Pinpoint the cell where the given text exists, returning its [X, Y] midpoint coordinate. 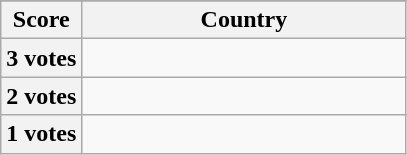
Country [244, 20]
Score [42, 20]
1 votes [42, 134]
2 votes [42, 96]
3 votes [42, 58]
